Detect which cell encompasses the target text, then output its (x, y) center coordinate. 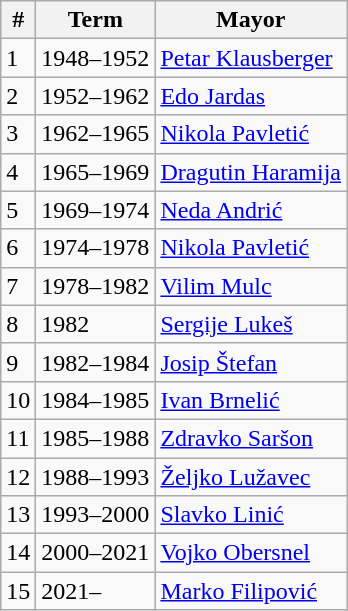
15 (18, 591)
Vojko Obersnel (251, 553)
12 (18, 477)
1982 (96, 324)
Sergije Lukeš (251, 324)
Dragutin Haramija (251, 172)
2021– (96, 591)
13 (18, 515)
Ivan Brnelić (251, 400)
Neda Andrić (251, 210)
1948–1952 (96, 58)
10 (18, 400)
Mayor (251, 20)
1984–1985 (96, 400)
4 (18, 172)
Zdravko Saršon (251, 438)
6 (18, 248)
1978–1982 (96, 286)
2 (18, 96)
Željko Lužavec (251, 477)
5 (18, 210)
7 (18, 286)
1982–1984 (96, 362)
1965–1969 (96, 172)
9 (18, 362)
1969–1974 (96, 210)
2000–2021 (96, 553)
# (18, 20)
Vilim Mulc (251, 286)
Josip Štefan (251, 362)
1962–1965 (96, 134)
1993–2000 (96, 515)
1988–1993 (96, 477)
1 (18, 58)
Slavko Linić (251, 515)
14 (18, 553)
Edo Jardas (251, 96)
1974–1978 (96, 248)
11 (18, 438)
Petar Klausberger (251, 58)
1952–1962 (96, 96)
Term (96, 20)
1985–1988 (96, 438)
8 (18, 324)
Marko Filipović (251, 591)
3 (18, 134)
